Pinpoint the cell where the given text exists, returning its [x, y] midpoint coordinate. 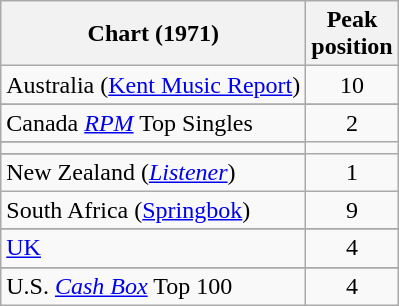
Chart (1971) [154, 34]
2 [352, 123]
1 [352, 172]
UK [154, 248]
New Zealand (Listener) [154, 172]
Peakposition [352, 34]
9 [352, 210]
U.S. Cash Box Top 100 [154, 286]
10 [352, 85]
South Africa (Springbok) [154, 210]
Canada RPM Top Singles [154, 123]
Australia (Kent Music Report) [154, 85]
